Return [x, y] of the center of cell containing provided text 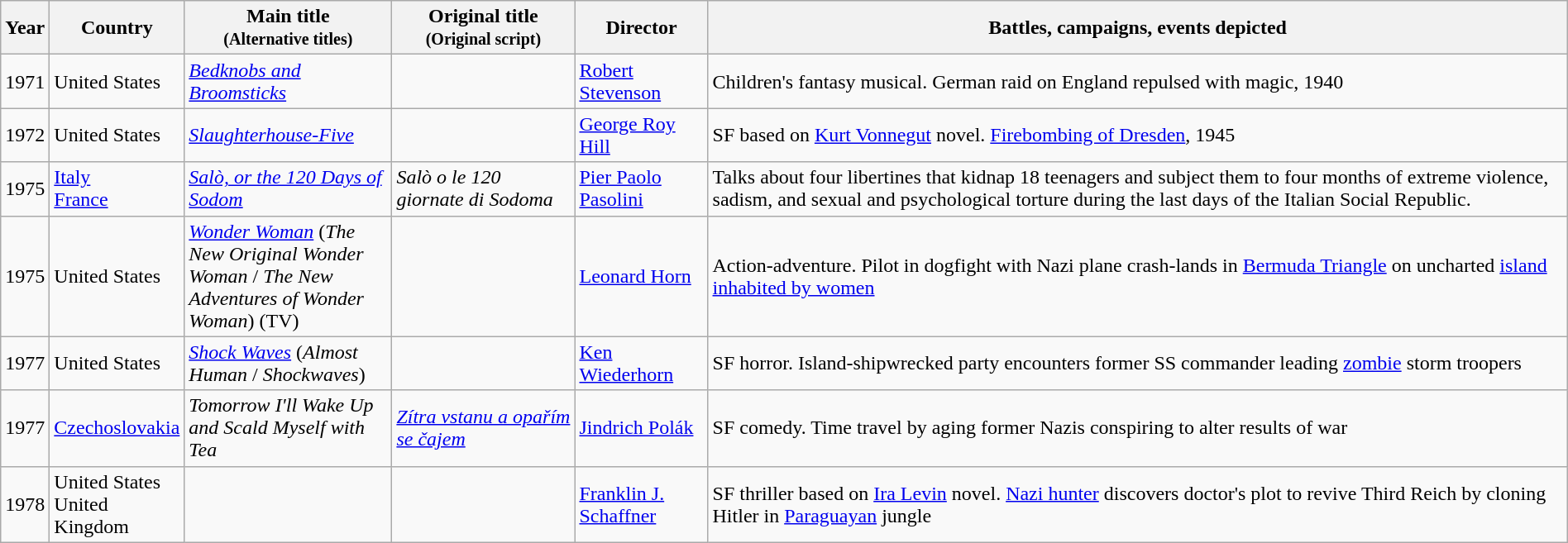
George Roy Hill [642, 136]
Main title(Alternative titles) [288, 28]
Bedknobs and Broomsticks [288, 81]
1978 [25, 504]
SF thriller based on Ira Levin novel. Nazi hunter discovers doctor's plot to revive Third Reich by cloning Hitler in Paraguayan jungle [1138, 504]
Salò o le 120 giornate di Sodoma [483, 188]
1971 [25, 81]
Action-adventure. Pilot in dogfight with Nazi plane crash-lands in Bermuda Triangle on uncharted island inhabited by women [1138, 276]
Pier Paolo Pasolini [642, 188]
Leonard Horn [642, 276]
Battles, campaigns, events depicted [1138, 28]
SF based on Kurt Vonnegut novel. Firebombing of Dresden, 1945 [1138, 136]
Wonder Woman (The New Original Wonder Woman / The New Adventures of Wonder Woman) (TV) [288, 276]
Year [25, 28]
United StatesUnited Kingdom [117, 504]
Shock Waves (Almost Human / Shockwaves) [288, 364]
Robert Stevenson [642, 81]
Czechoslovakia [117, 428]
SF horror. Island-shipwrecked party encounters former SS commander leading zombie storm troopers [1138, 364]
ItalyFrance [117, 188]
Ken Wiederhorn [642, 364]
Tomorrow I'll Wake Up and Scald Myself with Tea [288, 428]
Franklin J. Schaffner [642, 504]
Original title(Original script) [483, 28]
Director [642, 28]
Jindrich Polák [642, 428]
1972 [25, 136]
Salò, or the 120 Days of Sodom [288, 188]
Country [117, 28]
Children's fantasy musical. German raid on England repulsed with magic, 1940 [1138, 81]
SF comedy. Time travel by aging former Nazis conspiring to alter results of war [1138, 428]
Zítra vstanu a opařím se čajem [483, 428]
Slaughterhouse-Five [288, 136]
